Capture the cell that displays the provided text and extract its [X, Y] central coordinate. 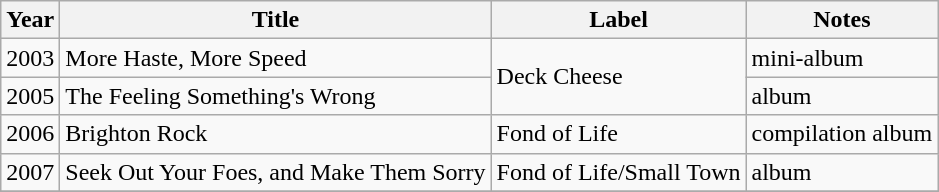
mini-album [842, 58]
Year [30, 20]
2007 [30, 172]
More Haste, More Speed [276, 58]
Title [276, 20]
Notes [842, 20]
2003 [30, 58]
compilation album [842, 134]
Deck Cheese [618, 77]
Fond of Life [618, 134]
Seek Out Your Foes, and Make Them Sorry [276, 172]
The Feeling Something's Wrong [276, 96]
Fond of Life/Small Town [618, 172]
Brighton Rock [276, 134]
2006 [30, 134]
Label [618, 20]
2005 [30, 96]
